From the cell containing the given text, extract its center point as (x, y) coordinate. 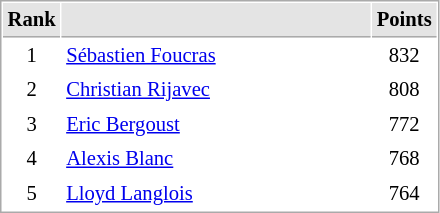
Eric Bergoust (216, 124)
Alexis Blanc (216, 158)
772 (404, 124)
Christian Rijavec (216, 90)
768 (404, 158)
764 (404, 194)
Lloyd Langlois (216, 194)
2 (32, 90)
Rank (32, 20)
4 (32, 158)
Sébastien Foucras (216, 56)
3 (32, 124)
832 (404, 56)
808 (404, 90)
1 (32, 56)
5 (32, 194)
Points (404, 20)
